Provide the (x, y) coordinate of the cell's center where the given text is located.  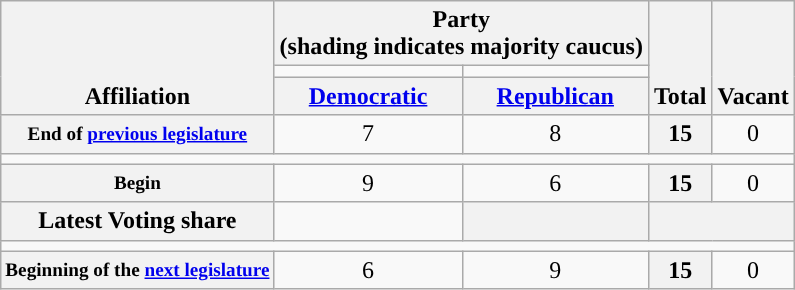
Republican (555, 96)
7 (368, 134)
Affiliation (138, 58)
Begin (138, 183)
End of previous legislature (138, 134)
Beginning of the next legislature (138, 270)
Total (680, 58)
Democratic (368, 96)
8 (555, 134)
Party(shading indicates majority caucus) (461, 34)
Latest Voting share (138, 221)
Vacant (753, 58)
